Return the [X, Y] coordinate for the center point of the cell that contains the specified text.  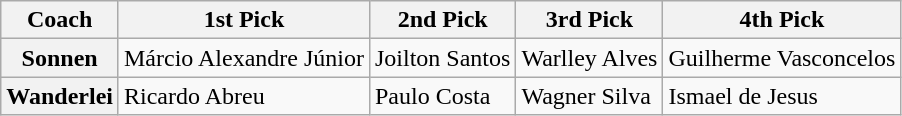
Sonnen [60, 58]
Warlley Alves [590, 58]
Guilherme Vasconcelos [782, 58]
Coach [60, 20]
Márcio Alexandre Júnior [244, 58]
Paulo Costa [442, 96]
Wagner Silva [590, 96]
Wanderlei [60, 96]
Ismael de Jesus [782, 96]
Ricardo Abreu [244, 96]
Joilton Santos [442, 58]
3rd Pick [590, 20]
1st Pick [244, 20]
4th Pick [782, 20]
2nd Pick [442, 20]
